Return the (X, Y) coordinate for the center point of the cell that contains the specified text.  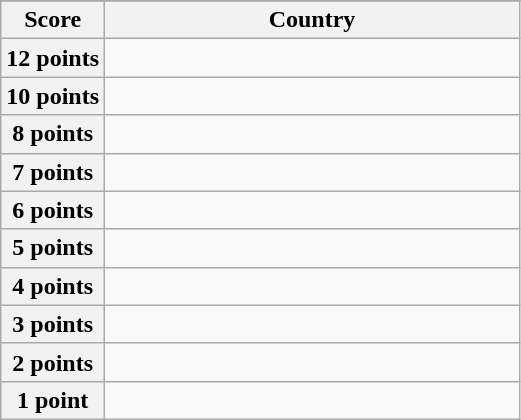
7 points (53, 172)
3 points (53, 324)
8 points (53, 134)
1 point (53, 400)
2 points (53, 362)
Country (312, 20)
12 points (53, 58)
4 points (53, 286)
Score (53, 20)
5 points (53, 248)
6 points (53, 210)
10 points (53, 96)
